Output the [X, Y] coordinate of the center of the cell containing the given text.  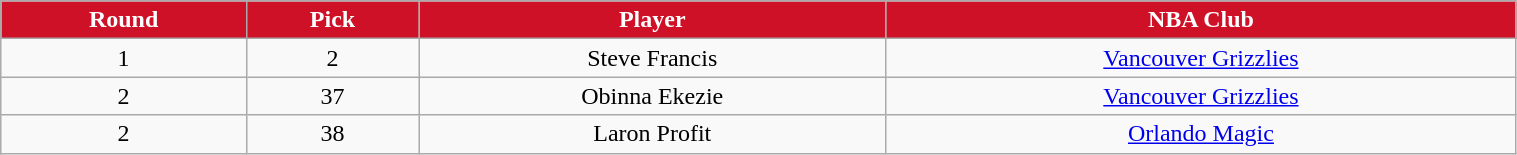
Obinna Ekezie [652, 96]
Round [124, 20]
38 [332, 134]
Laron Profit [652, 134]
37 [332, 96]
1 [124, 58]
NBA Club [1201, 20]
Player [652, 20]
Orlando Magic [1201, 134]
Pick [332, 20]
Steve Francis [652, 58]
